Provide the [X, Y] coordinate of the cell's center where the given text is located.  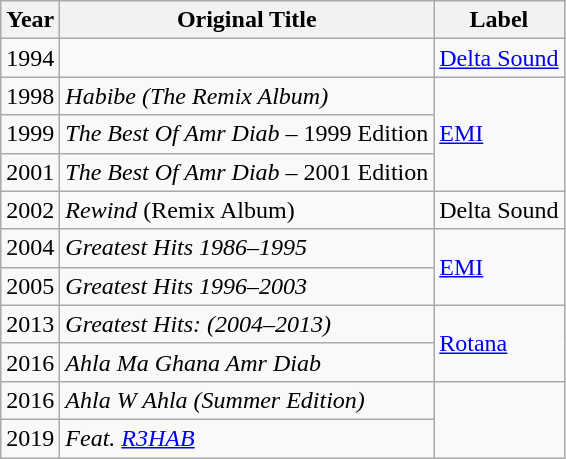
2019 [30, 438]
Original Title [247, 20]
Rotana [499, 343]
Ahla W Ahla (Summer Edition) [247, 400]
1994 [30, 58]
1998 [30, 96]
2004 [30, 248]
1999 [30, 134]
Label [499, 20]
Greatest Hits: (2004–2013) [247, 324]
Feat. R3HAB [247, 438]
Rewind (Remix Album) [247, 210]
2001 [30, 172]
Habibe (The Remix Album) [247, 96]
The Best Of Amr Diab – 2001 Edition [247, 172]
Greatest Hits 1996–2003 [247, 286]
2002 [30, 210]
The Best Of Amr Diab – 1999 Edition [247, 134]
Year [30, 20]
2005 [30, 286]
Greatest Hits 1986–1995 [247, 248]
2013 [30, 324]
Ahla Ma Ghana Amr Diab [247, 362]
